Search for the cell housing the specified text and yield its [x, y] center coordinate. 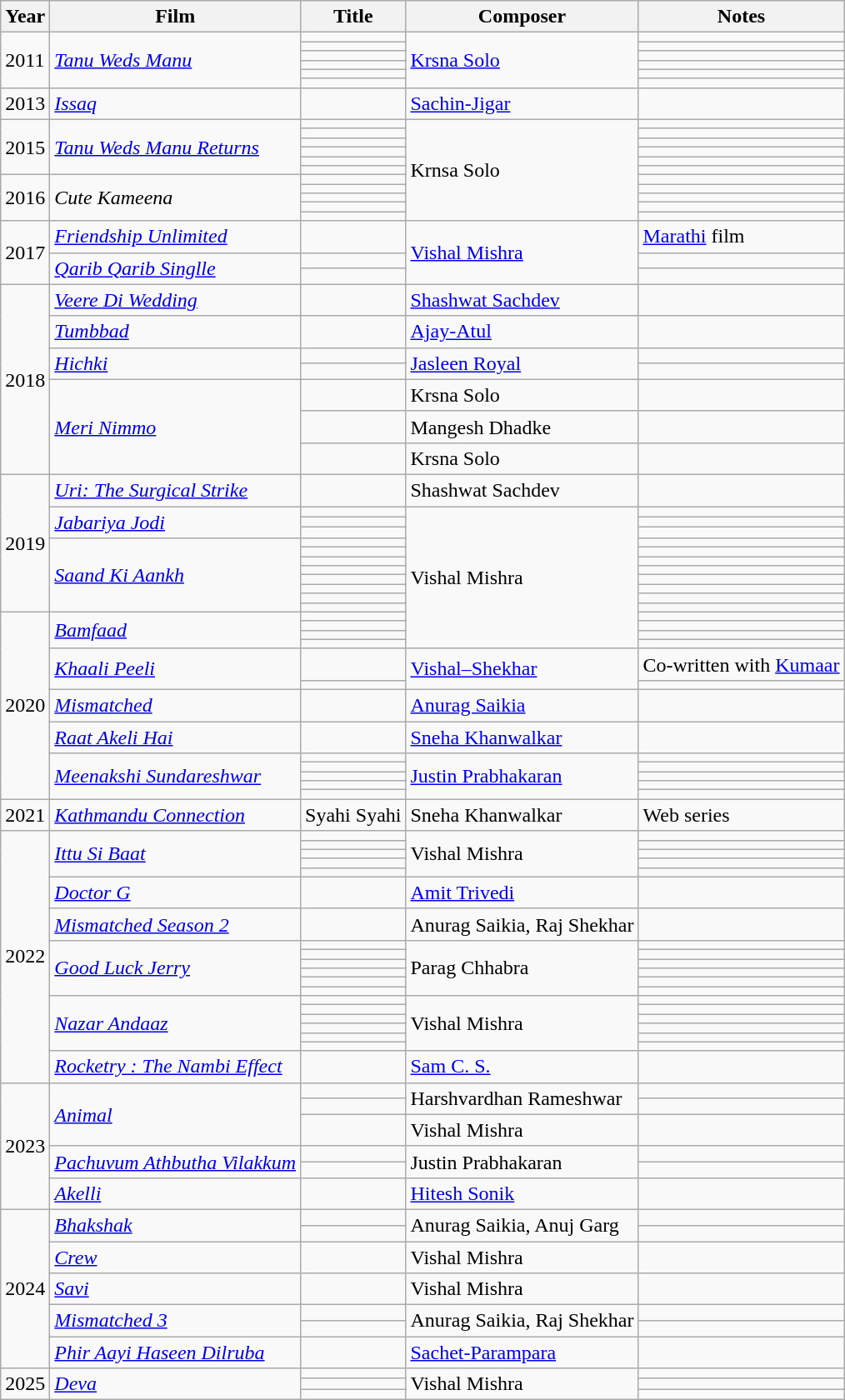
Cute Kameena [175, 198]
2019 [25, 543]
Bhakshak [175, 1225]
Animal [175, 1114]
2023 [25, 1146]
Sachin-Jigar [522, 103]
Ittu Si Baat [175, 853]
Sachet-Parampara [522, 1352]
Savi [175, 1289]
Vishal–Shekhar [522, 668]
Meenakshi Sundareshwar [175, 777]
Jabariya Jodi [175, 522]
Year [25, 17]
Hichki [175, 363]
Crew [175, 1257]
Notes [742, 17]
Title [353, 17]
Nazar Andaaz [175, 1023]
Parag Chhabra [522, 967]
Issaq [175, 103]
Friendship Unlimited [175, 237]
Bamfaad [175, 630]
2021 [25, 815]
Mismatched Season 2 [175, 924]
Web series [742, 815]
Mismatched 3 [175, 1321]
Mangesh Dhadke [522, 427]
Khaali Peeli [175, 668]
Tanu Weds Manu Returns [175, 147]
2011 [25, 60]
Raat Akeli Hai [175, 737]
Tanu Weds Manu [175, 60]
Co-written with Kumaar [742, 664]
2016 [25, 198]
2018 [25, 379]
Composer [522, 17]
Pachuvum Athbutha Vilakkum [175, 1162]
Akelli [175, 1193]
Saand Ki Aankh [175, 575]
Film [175, 17]
Deva [175, 1384]
Rocketry : The Nambi Effect [175, 1067]
Syahi Syahi [353, 815]
Tumbbad [175, 332]
Kathmandu Connection [175, 815]
Phir Aayi Haseen Dilruba [175, 1352]
Krnsa Solo [522, 170]
2017 [25, 252]
2024 [25, 1288]
Marathi film [742, 237]
2020 [25, 705]
Doctor G [175, 892]
Sam C. S. [522, 1067]
Meri Nimmo [175, 427]
Uri: The Surgical Strike [175, 490]
Ajay-Atul [522, 332]
Hitesh Sonik [522, 1193]
2025 [25, 1384]
2013 [25, 103]
Amit Trivedi [522, 892]
Good Luck Jerry [175, 967]
2015 [25, 147]
Harshvardhan Rameshwar [522, 1098]
Jasleen Royal [522, 363]
Veere Di Wedding [175, 300]
Mismatched [175, 705]
Anurag Saikia [522, 705]
Anurag Saikia, Anuj Garg [522, 1225]
2022 [25, 957]
Qarib Qarib Singlle [175, 268]
